Output the (x, y) coordinate of the center of the cell containing the given text.  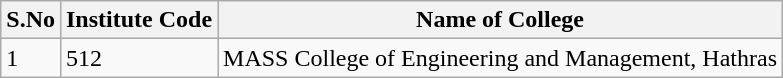
Name of College (500, 20)
1 (31, 58)
S.No (31, 20)
MASS College of Engineering and Management, Hathras (500, 58)
512 (138, 58)
Institute Code (138, 20)
